Scan for the cell matching the given text and deliver its [X, Y] coordinate at center. 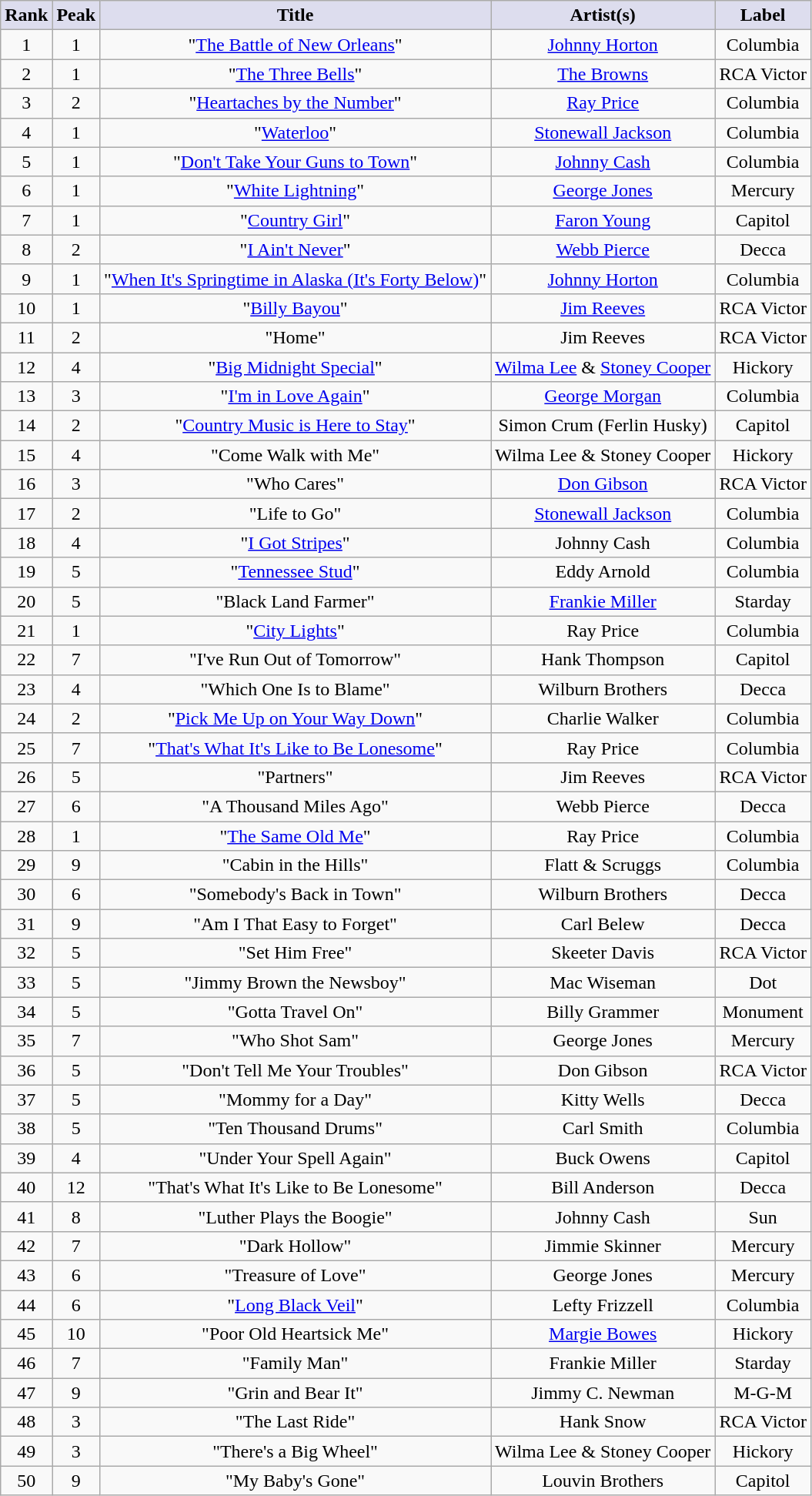
"Gotta Travel On" [296, 1012]
Louvin Brothers [603, 1481]
21 [26, 631]
50 [26, 1481]
26 [26, 777]
"Country Girl" [296, 220]
33 [26, 982]
"The Battle of New Orleans" [296, 45]
"The Same Old Me" [296, 835]
"I Got Stripes" [296, 543]
The Browns [603, 74]
"Mommy for a Day" [296, 1099]
37 [26, 1099]
"Big Midnight Special" [296, 367]
47 [26, 1393]
"I Ain't Never" [296, 249]
"Billy Bayou" [296, 308]
"I'm in Love Again" [296, 397]
Hank Snow [603, 1422]
23 [26, 689]
"Which One Is to Blame" [296, 689]
"Luther Plays the Boogie" [296, 1217]
Dot [764, 982]
39 [26, 1158]
32 [26, 953]
29 [26, 865]
14 [26, 426]
41 [26, 1217]
Carl Smith [603, 1129]
George Morgan [603, 397]
"When It's Springtime in Alaska (It's Forty Below)" [296, 279]
34 [26, 1012]
Mac Wiseman [603, 982]
"Am I That Easy to Forget" [296, 924]
Eddy Arnold [603, 572]
"Come Walk with Me" [296, 455]
"Ten Thousand Drums" [296, 1129]
"There's a Big Wheel" [296, 1451]
Lefty Frizzell [603, 1305]
Label [764, 15]
"Who Cares" [296, 484]
"Set Him Free" [296, 953]
15 [26, 455]
"I've Run Out of Tomorrow" [296, 660]
"My Baby's Gone" [296, 1481]
19 [26, 572]
49 [26, 1451]
45 [26, 1334]
18 [26, 543]
"Who Shot Sam" [296, 1041]
"The Last Ride" [296, 1422]
"City Lights" [296, 631]
"Long Black Veil" [296, 1305]
"Home" [296, 337]
"A Thousand Miles Ago" [296, 806]
48 [26, 1422]
"Family Man" [296, 1364]
Simon Crum (Ferlin Husky) [603, 426]
36 [26, 1070]
"Waterloo" [296, 132]
24 [26, 718]
30 [26, 895]
"Heartaches by the Number" [296, 103]
"White Lightning" [296, 191]
35 [26, 1041]
11 [26, 337]
22 [26, 660]
40 [26, 1187]
"Cabin in the Hills" [296, 865]
Faron Young [603, 220]
25 [26, 748]
"Under Your Spell Again" [296, 1158]
20 [26, 601]
Monument [764, 1012]
Hank Thompson [603, 660]
17 [26, 514]
"Jimmy Brown the Newsboy" [296, 982]
"Black Land Farmer" [296, 601]
Carl Belew [603, 924]
Flatt & Scruggs [603, 865]
Buck Owens [603, 1158]
"Dark Hollow" [296, 1246]
"Pick Me Up on Your Way Down" [296, 718]
38 [26, 1129]
Jimmy C. Newman [603, 1393]
27 [26, 806]
Title [296, 15]
"Tennessee Stud" [296, 572]
"The Three Bells" [296, 74]
44 [26, 1305]
Jimmie Skinner [603, 1246]
"Don't Take Your Guns to Town" [296, 162]
"Somebody's Back in Town" [296, 895]
"Life to Go" [296, 514]
Billy Grammer [603, 1012]
"Treasure of Love" [296, 1275]
"Grin and Bear It" [296, 1393]
"Country Music is Here to Stay" [296, 426]
"Poor Old Heartsick Me" [296, 1334]
43 [26, 1275]
Margie Bowes [603, 1334]
"Don't Tell Me Your Troubles" [296, 1070]
46 [26, 1364]
Rank [26, 15]
42 [26, 1246]
31 [26, 924]
28 [26, 835]
Peak [76, 15]
Sun [764, 1217]
M-G-M [764, 1393]
Charlie Walker [603, 718]
13 [26, 397]
Artist(s) [603, 15]
Bill Anderson [603, 1187]
"Partners" [296, 777]
16 [26, 484]
Kitty Wells [603, 1099]
Skeeter Davis [603, 953]
